Output the (X, Y) coordinate of the center of the cell containing the given text.  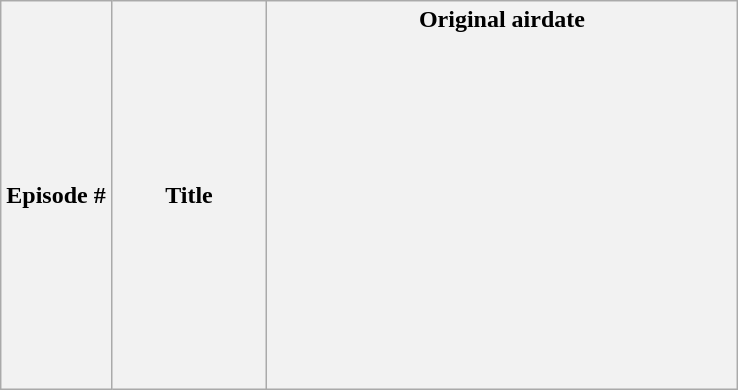
Title (189, 196)
Episode # (56, 196)
Original airdate (502, 196)
